Pinpoint the cell where the given text exists, returning its (x, y) midpoint coordinate. 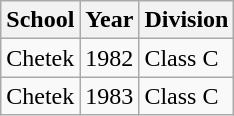
1983 (110, 96)
1982 (110, 58)
School (40, 20)
Division (186, 20)
Year (110, 20)
